Search for the cell housing the specified text and yield its (X, Y) center coordinate. 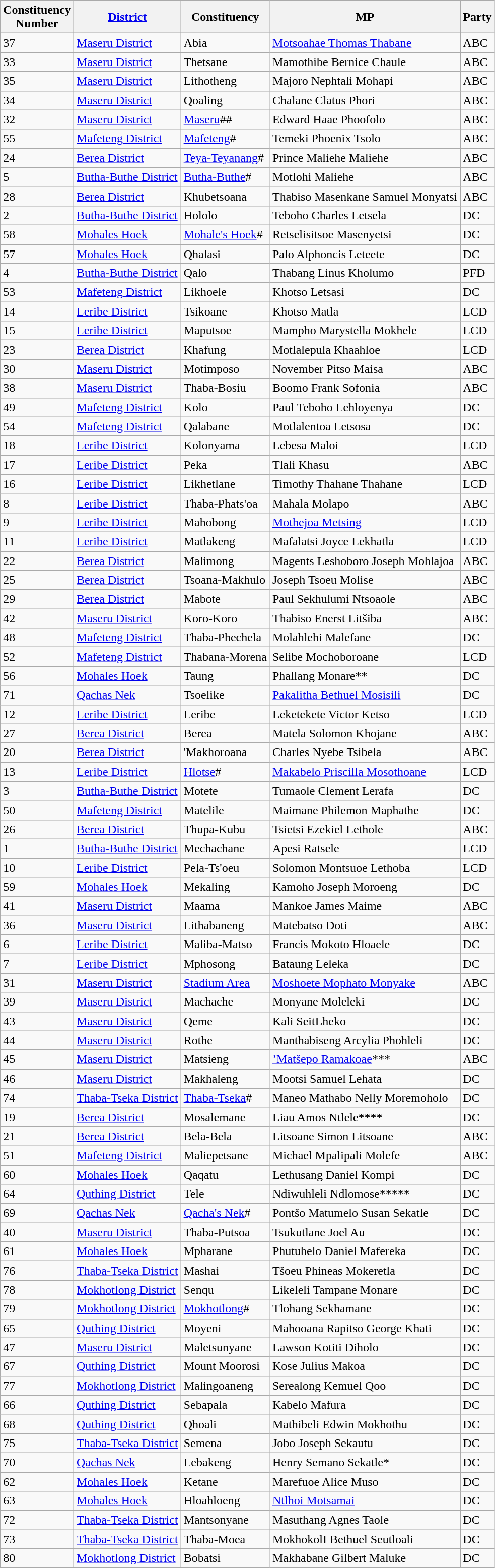
Mekaling (225, 887)
Phallang Monare** (365, 676)
Thaba-Phechela (225, 638)
Party (477, 17)
71 (37, 695)
77 (37, 1386)
Thaba-Phats'oa (225, 503)
60 (37, 1175)
Mathibeli Edwin Mokhothu (365, 1424)
31 (37, 983)
72 (37, 1520)
69 (37, 1213)
80 (37, 1558)
Apesi Ratsele (365, 848)
Maneo Mathabo Nelly Moremoholo (365, 1098)
MokhokolI Bethuel Seutloali (365, 1539)
Likhetlane (225, 484)
55 (37, 139)
Selibe Mochoboroane (365, 657)
Kolonyama (225, 446)
49 (37, 407)
Motimposo (225, 369)
Liau Amos Ntlele**** (365, 1117)
Motete (225, 791)
62 (37, 1481)
Maama (225, 906)
50 (37, 810)
65 (37, 1328)
Kolo (225, 407)
Tsikoane (225, 311)
Palo Alphoncis Leteete (365, 254)
Mechachane (225, 848)
42 (37, 618)
46 (37, 1079)
63 (37, 1501)
'Makhoroana (225, 752)
Pontšo Matumelo Susan Sekatle (365, 1213)
Khotso Letsasi (365, 292)
Tlohang Sekhamane (365, 1309)
Makhaleng (225, 1079)
48 (37, 638)
Thetsane (225, 62)
6 (37, 945)
Masuthang Agnes Taole (365, 1520)
Maletsunyane (225, 1347)
68 (37, 1424)
Kabelo Mafura (365, 1405)
Maliepetsane (225, 1155)
59 (37, 887)
Lawson Kotiti Diholo (365, 1347)
76 (37, 1271)
5 (37, 177)
Maseru## (225, 119)
Thaba-Putsoa (225, 1232)
20 (37, 752)
19 (37, 1117)
Maliba-Matso (225, 945)
Likeleli Tampane Monare (365, 1290)
Qalabane (225, 426)
Ndiwuhleli Ndlomose***** (365, 1194)
Jobo Joseph Sekautu (365, 1443)
70 (37, 1462)
Joseph Tsoeu Molise (365, 580)
Mootsi Samuel Lehata (365, 1079)
Thaba-Tseka# (225, 1098)
Taung (225, 676)
Sebapala (225, 1405)
39 (37, 1002)
Bataung Leleka (365, 964)
44 (37, 1040)
Makabelo Priscilla Mosothoane (365, 772)
Kali SeitLheko (365, 1021)
Mafalatsi Joyce Lekhatla (365, 541)
Tumaole Clement Lerafa (365, 791)
23 (37, 350)
Mafeteng# (225, 139)
24 (37, 158)
Paul Teboho Lehloyenya (365, 407)
10 (37, 867)
27 (37, 733)
Ntlhoi Motsamai (365, 1501)
26 (37, 829)
74 (37, 1098)
Solomon Montsuoe Lethoba (365, 867)
Tsukutlane Joel Au (365, 1232)
67 (37, 1366)
Qacha's Nek# (225, 1213)
9 (37, 522)
Serealong Kemuel Qoo (365, 1386)
Likhoele (225, 292)
Semena (225, 1443)
15 (37, 331)
Hololo (225, 215)
35 (37, 81)
’Matšepo Ramakoae*** (365, 1059)
Mamothibe Bernice Chaule (365, 62)
MP (365, 17)
Charles Nyebe Tsibela (365, 752)
75 (37, 1443)
Senqu (225, 1290)
Thabang Linus Kholumo (365, 273)
Francis Mokoto Hloaele (365, 945)
Mantsonyane (225, 1520)
66 (37, 1405)
Magents Leshoboro Joseph Mohlajoa (365, 561)
Pela-Ts'oeu (225, 867)
Pakalitha Bethuel Mosisili (365, 695)
18 (37, 446)
Tlali Khasu (365, 465)
Bobatsi (225, 1558)
Koro-Koro (225, 618)
Kamoho Joseph Moroeng (365, 887)
Lebesa Maloi (365, 446)
Motlohi Maliehe (365, 177)
Berea (225, 733)
56 (37, 676)
Malimong (225, 561)
Mashai (225, 1271)
Matebatso Doti (365, 925)
Marefuoe Alice Muso (365, 1481)
Motlalentoa Letsosa (365, 426)
Henry Semano Sekatle* (365, 1462)
47 (37, 1347)
ConstituencyNumber (37, 17)
Thabiso Masenkane Samuel Monyatsi (365, 196)
51 (37, 1155)
34 (37, 100)
8 (37, 503)
Matela Solomon Khojane (365, 733)
Mohale's Hoek# (225, 234)
28 (37, 196)
Moyeni (225, 1328)
Mokhotlong# (225, 1309)
30 (37, 369)
64 (37, 1194)
Mount Moorosi (225, 1366)
Thaba-Bosiu (225, 388)
Peka (225, 465)
Maputsoe (225, 331)
Ketane (225, 1481)
Matelile (225, 810)
Prince Maliehe Maliehe (365, 158)
21 (37, 1136)
Majoro Nephtali Mohapi (365, 81)
36 (37, 925)
Leketekete Victor Ketso (365, 714)
Lithotheng (225, 81)
Molahlehi Malefane (365, 638)
Motsoahae Thomas Thabane (365, 43)
Tele (225, 1194)
Machache (225, 1002)
Thupa-Kubu (225, 829)
Khubetsoana (225, 196)
41 (37, 906)
Matsieng (225, 1059)
Qaqatu (225, 1175)
Mabote (225, 599)
Constituency (225, 17)
PFD (477, 273)
33 (37, 62)
Khotso Matla (365, 311)
53 (37, 292)
Teboho Charles Letsela (365, 215)
Timothy Thahane Thahane (365, 484)
17 (37, 465)
32 (37, 119)
Mosalemane (225, 1117)
Moshoete Mophato Monyake (365, 983)
7 (37, 964)
Makhabane Gilbert Maluke (365, 1558)
45 (37, 1059)
54 (37, 426)
Boomo Frank Sofonia (365, 388)
Lethusang Daniel Kompi (365, 1175)
Stadium Area (225, 983)
16 (37, 484)
Butha-Buthe# (225, 177)
Qhalasi (225, 254)
Mahooana Rapitso George Khati (365, 1328)
25 (37, 580)
43 (37, 1021)
Rothe (225, 1040)
Tsietsi Ezekiel Lethole (365, 829)
37 (37, 43)
1 (37, 848)
Tšoeu Phineas Mokeretla (365, 1271)
Khafung (225, 350)
Mpharane (225, 1251)
40 (37, 1232)
Edward Haae Phoofolo (365, 119)
Abia (225, 43)
Matlakeng (225, 541)
Qeme (225, 1021)
Hlotse# (225, 772)
Mankoe James Maime (365, 906)
Leribe (225, 714)
Lithabaneng (225, 925)
Thaba-Moea (225, 1539)
Kose Julius Makoa (365, 1366)
38 (37, 388)
58 (37, 234)
Mphosong (225, 964)
11 (37, 541)
Mothejoa Metsing (365, 522)
Motlalepula Khaahloe (365, 350)
29 (37, 599)
Qalo (225, 273)
3 (37, 791)
Lebakeng (225, 1462)
73 (37, 1539)
Temeki Phoenix Tsolo (365, 139)
Qoaling (225, 100)
November Pitso Maisa (365, 369)
52 (37, 657)
Mampho Marystella Mokhele (365, 331)
22 (37, 561)
78 (37, 1290)
Paul Sekhulumi Ntsoaole (365, 599)
Chalane Clatus Phori (365, 100)
Michael Mpalipali Molefe (365, 1155)
Monyane Moleleki (365, 1002)
13 (37, 772)
Teya-Teyanang# (225, 158)
Mahobong (225, 522)
61 (37, 1251)
Litsoane Simon Litsoane (365, 1136)
57 (37, 254)
4 (37, 273)
Malingoaneng (225, 1386)
Retselisitsoe Masenyetsi (365, 234)
Qhoali (225, 1424)
14 (37, 311)
Tsoana-Makhulo (225, 580)
79 (37, 1309)
District (127, 17)
Thabiso Enerst Litšiba (365, 618)
Maimane Philemon Maphathe (365, 810)
Phutuhelo Daniel Mafereka (365, 1251)
2 (37, 215)
Hloahloeng (225, 1501)
Bela-Bela (225, 1136)
12 (37, 714)
Tsoelike (225, 695)
Mahala Molapo (365, 503)
Manthabiseng Arcylia Phohleli (365, 1040)
Thabana-Morena (225, 657)
